Determine the (x, y) coordinate at the center of the cell enclosing the given text.  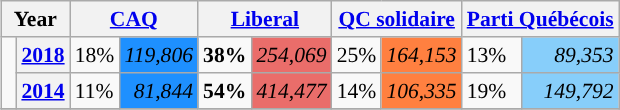
19% (492, 91)
Liberal (265, 19)
149,792 (570, 91)
38% (224, 55)
14% (357, 91)
25% (357, 55)
254,069 (291, 55)
11% (95, 91)
81,844 (158, 91)
414,477 (291, 91)
2014 (42, 91)
89,353 (570, 55)
Year (36, 19)
119,806 (158, 55)
CAQ (134, 19)
54% (224, 91)
106,335 (421, 91)
Parti Québécois (540, 19)
18% (95, 55)
QC solidaire (397, 19)
164,153 (421, 55)
13% (492, 55)
2018 (42, 55)
